Find where the given text appears and provide that cell's center as (X, Y) coordinate. 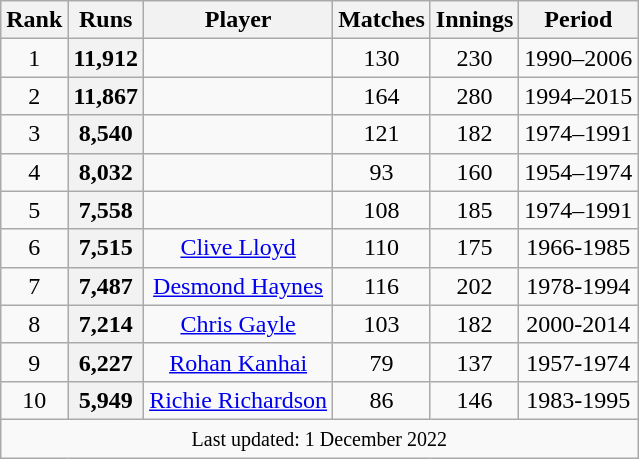
1957-1974 (578, 362)
Rank (34, 20)
11,912 (106, 58)
10 (34, 400)
Rohan Kanhai (238, 362)
Period (578, 20)
2000-2014 (578, 324)
3 (34, 134)
5 (34, 210)
2 (34, 96)
8 (34, 324)
Desmond Haynes (238, 286)
11,867 (106, 96)
1990–2006 (578, 58)
230 (474, 58)
7,214 (106, 324)
93 (382, 172)
103 (382, 324)
164 (382, 96)
6,227 (106, 362)
1978-1994 (578, 286)
1994–2015 (578, 96)
7,487 (106, 286)
202 (474, 286)
110 (382, 248)
Clive Lloyd (238, 248)
6 (34, 248)
Runs (106, 20)
7,558 (106, 210)
8,540 (106, 134)
108 (382, 210)
9 (34, 362)
Last updated: 1 December 2022 (320, 438)
1 (34, 58)
175 (474, 248)
116 (382, 286)
7,515 (106, 248)
160 (474, 172)
280 (474, 96)
121 (382, 134)
130 (382, 58)
Innings (474, 20)
5,949 (106, 400)
146 (474, 400)
1966-1985 (578, 248)
1954–1974 (578, 172)
Matches (382, 20)
4 (34, 172)
8,032 (106, 172)
79 (382, 362)
86 (382, 400)
Player (238, 20)
Chris Gayle (238, 324)
7 (34, 286)
Richie Richardson (238, 400)
137 (474, 362)
185 (474, 210)
1983-1995 (578, 400)
